Return [X, Y] of the center of cell containing provided text 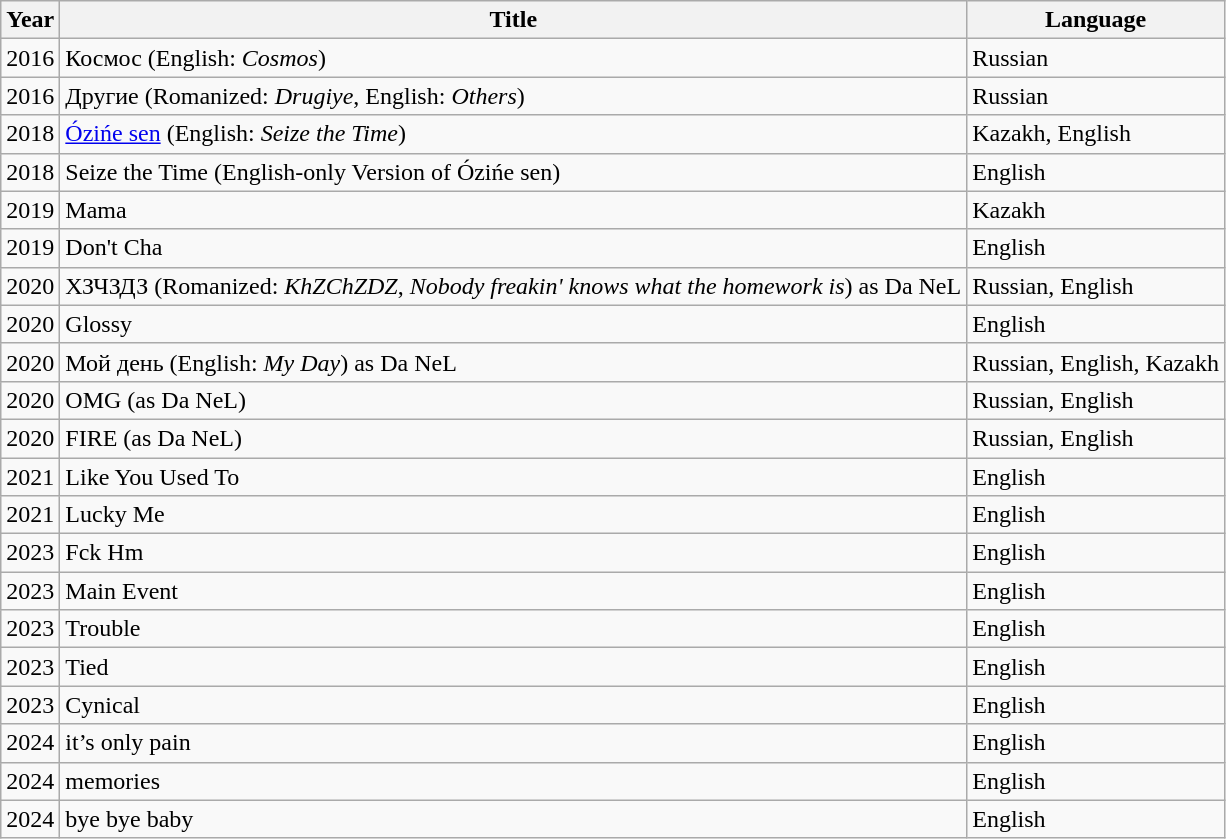
Космос (English: Cosmos) [514, 58]
Ózińe sen (English: Seize the Time) [514, 134]
Mama [514, 210]
Language [1096, 20]
Cynical [514, 705]
Russian, English, Kazakh [1096, 362]
ХЗЧЗДЗ (Romanized: KhZChZDZ, Nobody freakin' knows what the homework is) as Da NeL [514, 286]
Другие (Romanized: Drugiye, English: Others) [514, 96]
Title [514, 20]
bye bye baby [514, 819]
Don't Cha [514, 248]
Kazakh [1096, 210]
OMG (as Da NeL) [514, 400]
it’s only pain [514, 743]
Kazakh, English [1096, 134]
Trouble [514, 629]
Year [30, 20]
Мой день (English: My Day) as Da NeL [514, 362]
Main Event [514, 591]
FIRE (as Da NeL) [514, 438]
Glossy [514, 324]
Like You Used To [514, 477]
memories [514, 781]
Lucky Me [514, 515]
Fck Hm [514, 553]
Seize the Time (English-only Version of Ózińe sen) [514, 172]
Tied [514, 667]
